Return the [x, y] coordinate for the center point of the cell that contains the specified text.  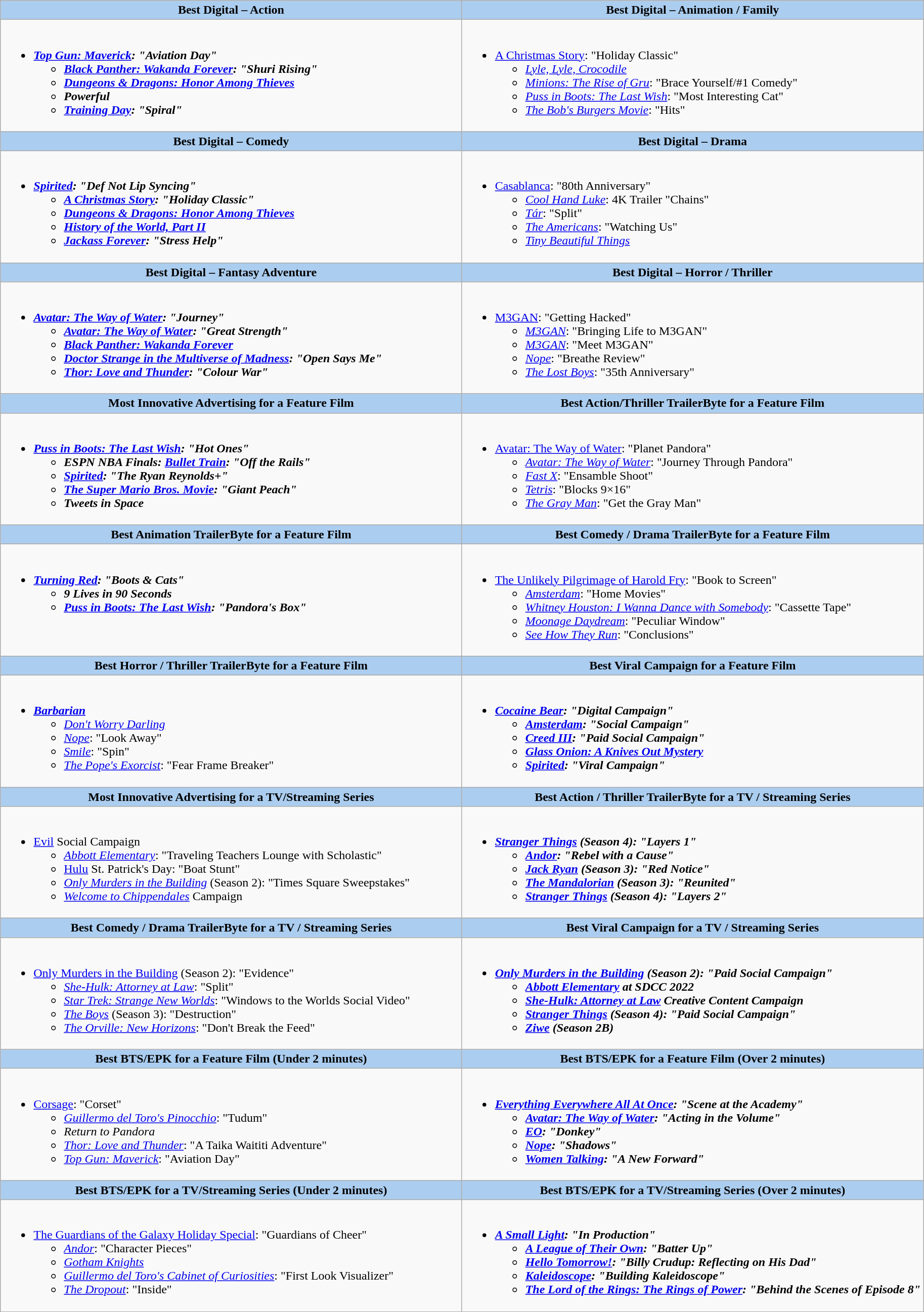
Top Gun: Maverick: "Aviation Day"Black Panther: Wakanda Forever: "Shuri Rising"Dungeons & Dragons: Honor Among ThievesPowerfulTraining Day: "Spiral" [231, 76]
Best Digital – Fantasy Adventure [231, 272]
Best Digital – Animation / Family [692, 10]
Best Digital – Drama [692, 141]
Best Comedy / Drama TrailerByte for a Feature Film [692, 534]
Best Digital – Comedy [231, 141]
Best Viral Campaign for a Feature Film [692, 665]
BarbarianDon't Worry DarlingNope: "Look Away"Smile: "Spin"The Pope's Exorcist: "Fear Frame Breaker" [231, 731]
Most Innovative Advertising for a TV/Streaming Series [231, 797]
Best Animation TrailerByte for a Feature Film [231, 534]
Best Digital – Horror / Thriller [692, 272]
Casablanca: "80th Anniversary"Cool Hand Luke: 4K Trailer "Chains"Tár: "Split"The Americans: "Watching Us"Tiny Beautiful Things [692, 206]
Best BTS/EPK for a Feature Film (Over 2 minutes) [692, 1059]
Most Innovative Advertising for a Feature Film [231, 403]
Best Comedy / Drama TrailerByte for a TV / Streaming Series [231, 928]
Best BTS/EPK for a TV/Streaming Series (Under 2 minutes) [231, 1190]
M3GAN: "Getting Hacked"M3GAN: "Bringing Life to M3GAN"M3GAN: "Meet M3GAN"Nope: "Breathe Review"The Lost Boys: "35th Anniversary" [692, 338]
Best Action / Thriller TrailerByte for a TV / Streaming Series [692, 797]
Best Viral Campaign for a TV / Streaming Series [692, 928]
Best BTS/EPK for a Feature Film (Under 2 minutes) [231, 1059]
Best Digital – Action [231, 10]
Best Horror / Thriller TrailerByte for a Feature Film [231, 665]
Best BTS/EPK for a TV/Streaming Series (Over 2 minutes) [692, 1190]
Turning Red: "Boots & Cats"9 Lives in 90 SecondsPuss in Boots: The Last Wish: "Pandora's Box" [231, 600]
Best Action/Thriller TrailerByte for a Feature Film [692, 403]
